Determine the [X, Y] coordinate at the center of the cell enclosing the given text.  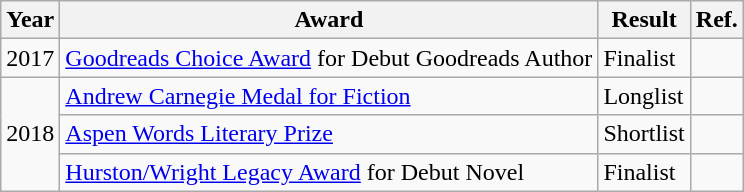
Aspen Words Literary Prize [329, 134]
Year [30, 20]
Shortlist [644, 134]
Award [329, 20]
Result [644, 20]
Goodreads Choice Award for Debut Goodreads Author [329, 58]
Andrew Carnegie Medal for Fiction [329, 96]
Ref. [716, 20]
2017 [30, 58]
Longlist [644, 96]
Hurston/Wright Legacy Award for Debut Novel [329, 172]
2018 [30, 134]
